Output the [x, y] coordinate of the center of the cell containing the given text.  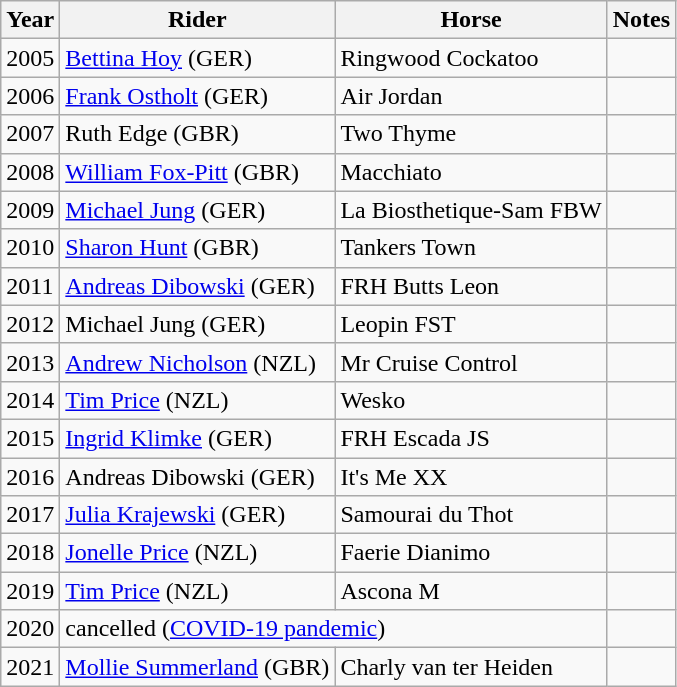
2013 [30, 362]
cancelled (COVID-19 pandemic) [334, 629]
Ringwood Cockatoo [471, 58]
Two Thyme [471, 134]
2020 [30, 629]
2007 [30, 134]
Bettina Hoy (GER) [198, 58]
Wesko [471, 400]
2014 [30, 400]
2006 [30, 96]
2019 [30, 591]
Julia Krajewski (GER) [198, 515]
Leopin FST [471, 324]
Mollie Summerland (GBR) [198, 667]
2016 [30, 477]
La Biosthetique-Sam FBW [471, 210]
Ascona M [471, 591]
Notes [641, 20]
It's Me XX [471, 477]
2008 [30, 172]
Tankers Town [471, 248]
2018 [30, 553]
Sharon Hunt (GBR) [198, 248]
Mr Cruise Control [471, 362]
FRH Butts Leon [471, 286]
2012 [30, 324]
FRH Escada JS [471, 438]
Air Jordan [471, 96]
2015 [30, 438]
Macchiato [471, 172]
2011 [30, 286]
2017 [30, 515]
2005 [30, 58]
Jonelle Price (NZL) [198, 553]
Frank Ostholt (GER) [198, 96]
William Fox-Pitt (GBR) [198, 172]
2009 [30, 210]
Horse [471, 20]
Year [30, 20]
2021 [30, 667]
Samourai du Thot [471, 515]
Andrew Nicholson (NZL) [198, 362]
2010 [30, 248]
Rider [198, 20]
Ruth Edge (GBR) [198, 134]
Ingrid Klimke (GER) [198, 438]
Faerie Dianimo [471, 553]
Charly van ter Heiden [471, 667]
